Determine the (X, Y) coordinate at the center of the cell enclosing the given text.  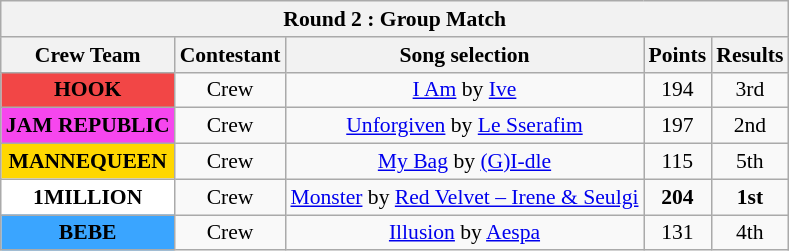
131 (678, 233)
3rd (750, 90)
Contestant (230, 55)
Illusion by Aespa (464, 233)
Unforgiven by Le Sserafim (464, 126)
My Bag by (G)I-dle (464, 162)
1st (750, 197)
MANNEQUEEN (88, 162)
5th (750, 162)
Song selection (464, 55)
Crew Team (88, 55)
4th (750, 233)
204 (678, 197)
JAM REPUBLIC (88, 126)
Monster by Red Velvet – Irene & Seulgi (464, 197)
HOOK (88, 90)
Points (678, 55)
2nd (750, 126)
115 (678, 162)
197 (678, 126)
Results (750, 55)
Round 2 : Group Match (395, 19)
1MILLION (88, 197)
I Am by Ive (464, 90)
194 (678, 90)
BEBE (88, 233)
